Extract the (X, Y) coordinate from the center of the cell holding the provided text.  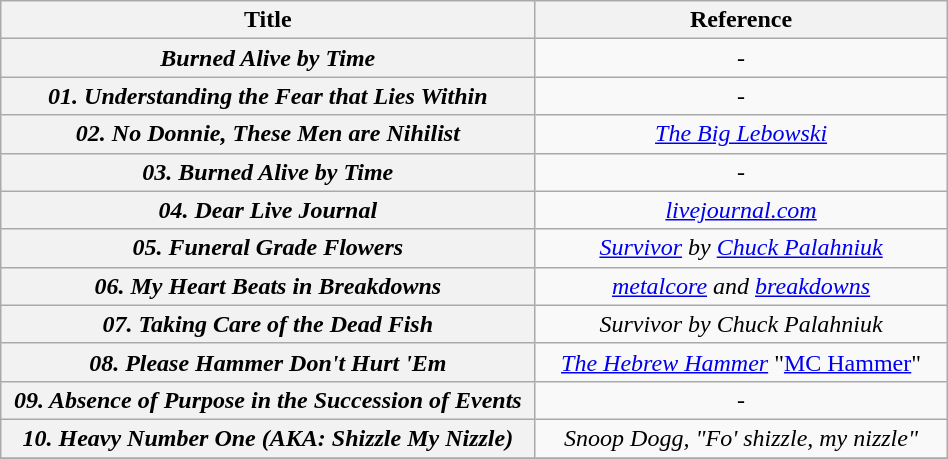
09. Absence of Purpose in the Succession of Events (268, 400)
06. My Heart Beats in Breakdowns (268, 286)
Title (268, 20)
The Big Lebowski (741, 134)
metalcore and breakdowns (741, 286)
livejournal.com (741, 210)
01. Understanding the Fear that Lies Within (268, 96)
Reference (741, 20)
05. Funeral Grade Flowers (268, 248)
07. Taking Care of the Dead Fish (268, 324)
The Hebrew Hammer "MC Hammer" (741, 362)
03. Burned Alive by Time (268, 172)
Burned Alive by Time (268, 58)
04. Dear Live Journal (268, 210)
Snoop Dogg, "Fo' shizzle, my nizzle" (741, 438)
08. Please Hammer Don't Hurt 'Em (268, 362)
02. No Donnie, These Men are Nihilist (268, 134)
10. Heavy Number One (AKA: Shizzle My Nizzle) (268, 438)
